Return [X, Y] of the center of cell containing provided text 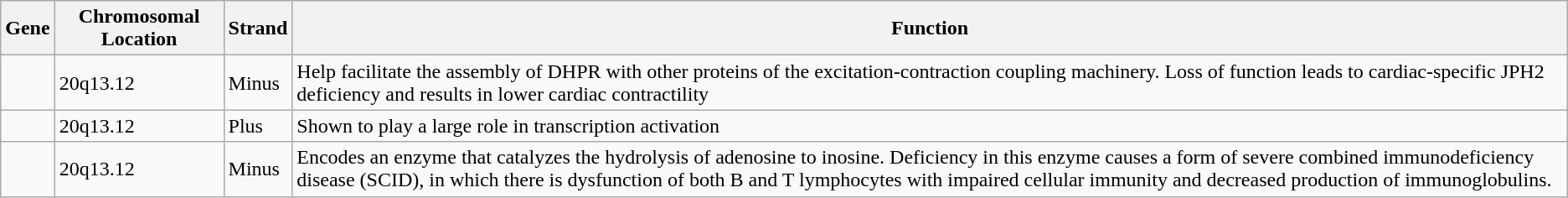
Function [930, 29]
Plus [258, 126]
Strand [258, 29]
Chromosomal Location [139, 29]
Gene [28, 29]
Shown to play a large role in transcription activation [930, 126]
